Detect which cell encompasses the target text, then output its (x, y) center coordinate. 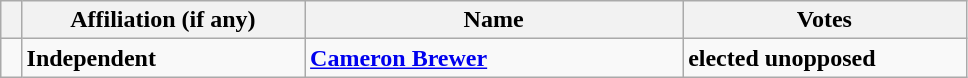
Cameron Brewer (494, 58)
Votes (825, 20)
Affiliation (if any) (163, 20)
elected unopposed (825, 58)
Name (494, 20)
Independent (163, 58)
